Detect which cell encompasses the target text, then output its [x, y] center coordinate. 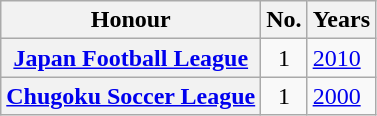
2000 [341, 96]
2010 [341, 58]
Chugoku Soccer League [131, 96]
No. [284, 20]
Honour [131, 20]
Japan Football League [131, 58]
Years [341, 20]
